Scan for the cell matching the given text and deliver its [X, Y] coordinate at center. 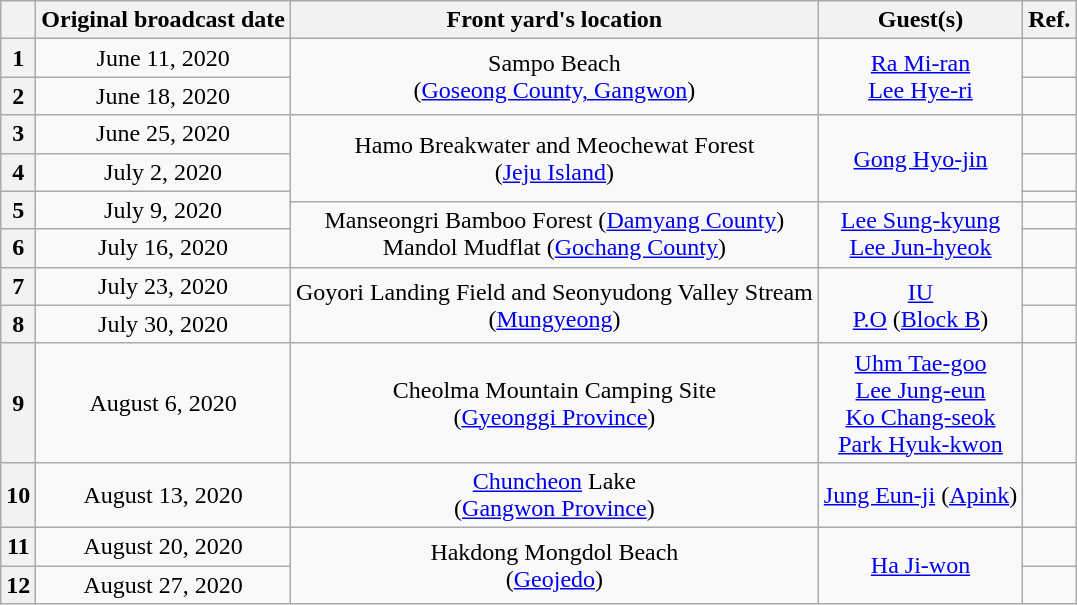
Chuncheon Lake(Gangwon Province) [554, 494]
June 25, 2020 [164, 134]
July 16, 2020 [164, 248]
3 [18, 134]
1 [18, 58]
7 [18, 286]
Uhm Tae-gooLee Jung-eunKo Chang-seokPark Hyuk-kwon [920, 402]
June 11, 2020 [164, 58]
August 20, 2020 [164, 546]
Hamo Breakwater and Meochewat Forest(Jeju Island) [554, 158]
Manseongri Bamboo Forest (Damyang County)Mandol Mudflat (Gochang County) [554, 234]
Cheolma Mountain Camping Site(Gyeonggi Province) [554, 402]
5 [18, 210]
July 23, 2020 [164, 286]
July 2, 2020 [164, 172]
2 [18, 96]
Front yard's location [554, 20]
Ra Mi-ranLee Hye-ri [920, 77]
Ha Ji-won [920, 565]
12 [18, 585]
August 13, 2020 [164, 494]
Original broadcast date [164, 20]
July 30, 2020 [164, 324]
June 18, 2020 [164, 96]
Sampo Beach(Goseong County, Gangwon) [554, 77]
Jung Eun-ji (Apink) [920, 494]
Gong Hyo-jin [920, 158]
Lee Sung-kyungLee Jun-hyeok [920, 234]
August 6, 2020 [164, 402]
August 27, 2020 [164, 585]
Hakdong Mongdol Beach(Geojedo) [554, 565]
July 9, 2020 [164, 210]
Goyori Landing Field and Seonyudong Valley Stream(Mungyeong) [554, 305]
Guest(s) [920, 20]
4 [18, 172]
IUP.O (Block B) [920, 305]
10 [18, 494]
8 [18, 324]
9 [18, 402]
6 [18, 248]
Ref. [1050, 20]
11 [18, 546]
